Detect which cell encompasses the target text, then output its (X, Y) center coordinate. 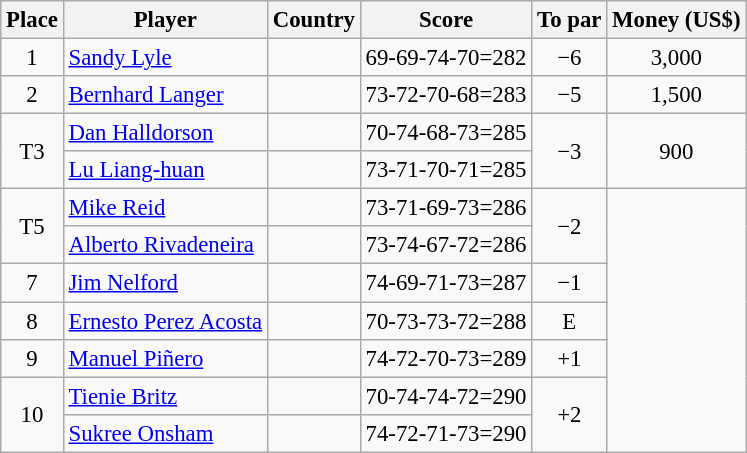
Score (446, 20)
+1 (570, 358)
Manuel Piñero (165, 358)
E (570, 321)
−1 (570, 283)
Lu Liang-huan (165, 170)
Bernhard Langer (165, 95)
Country (314, 20)
69-69-74-70=282 (446, 58)
1,500 (676, 95)
10 (32, 414)
Money (US$) (676, 20)
8 (32, 321)
Sukree Onsham (165, 433)
74-69-71-73=287 (446, 283)
−2 (570, 226)
Jim Nelford (165, 283)
T3 (32, 152)
−3 (570, 152)
Place (32, 20)
70-73-73-72=288 (446, 321)
To par (570, 20)
Ernesto Perez Acosta (165, 321)
2 (32, 95)
70-74-74-72=290 (446, 396)
900 (676, 152)
Player (165, 20)
Dan Halldorson (165, 133)
9 (32, 358)
Tienie Britz (165, 396)
−5 (570, 95)
74-72-71-73=290 (446, 433)
1 (32, 58)
74-72-70-73=289 (446, 358)
73-71-70-71=285 (446, 170)
Alberto Rivadeneira (165, 245)
73-74-67-72=286 (446, 245)
7 (32, 283)
73-72-70-68=283 (446, 95)
70-74-68-73=285 (446, 133)
3,000 (676, 58)
Sandy Lyle (165, 58)
+2 (570, 414)
−6 (570, 58)
T5 (32, 226)
73-71-69-73=286 (446, 208)
Mike Reid (165, 208)
